Detect which cell encompasses the target text, then output its (X, Y) center coordinate. 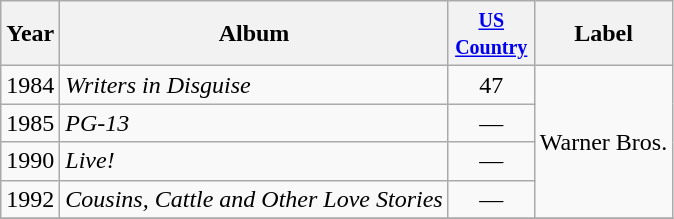
1990 (30, 161)
Warner Bros. (603, 142)
47 (491, 85)
Writers in Disguise (254, 85)
Live! (254, 161)
Cousins, Cattle and Other Love Stories (254, 199)
US Country (491, 34)
Year (30, 34)
1992 (30, 199)
Album (254, 34)
1985 (30, 123)
1984 (30, 85)
Label (603, 34)
PG-13 (254, 123)
